Capture the cell that displays the provided text and extract its (X, Y) central coordinate. 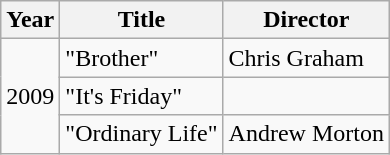
"Brother" (142, 58)
Andrew Morton (306, 134)
Title (142, 20)
Chris Graham (306, 58)
"Ordinary Life" (142, 134)
Director (306, 20)
2009 (30, 96)
"It's Friday" (142, 96)
Year (30, 20)
